Return the [x, y] coordinate for the center point of the cell that contains the specified text.  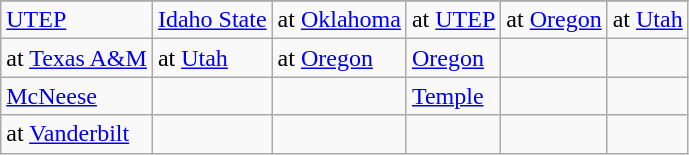
at Oklahoma [339, 20]
UTEP [77, 20]
at UTEP [453, 20]
Temple [453, 96]
McNeese [77, 96]
at Vanderbilt [77, 134]
Oregon [453, 58]
Idaho State [212, 20]
at Texas A&M [77, 58]
